Extract the [x, y] coordinate from the center of the cell holding the provided text.  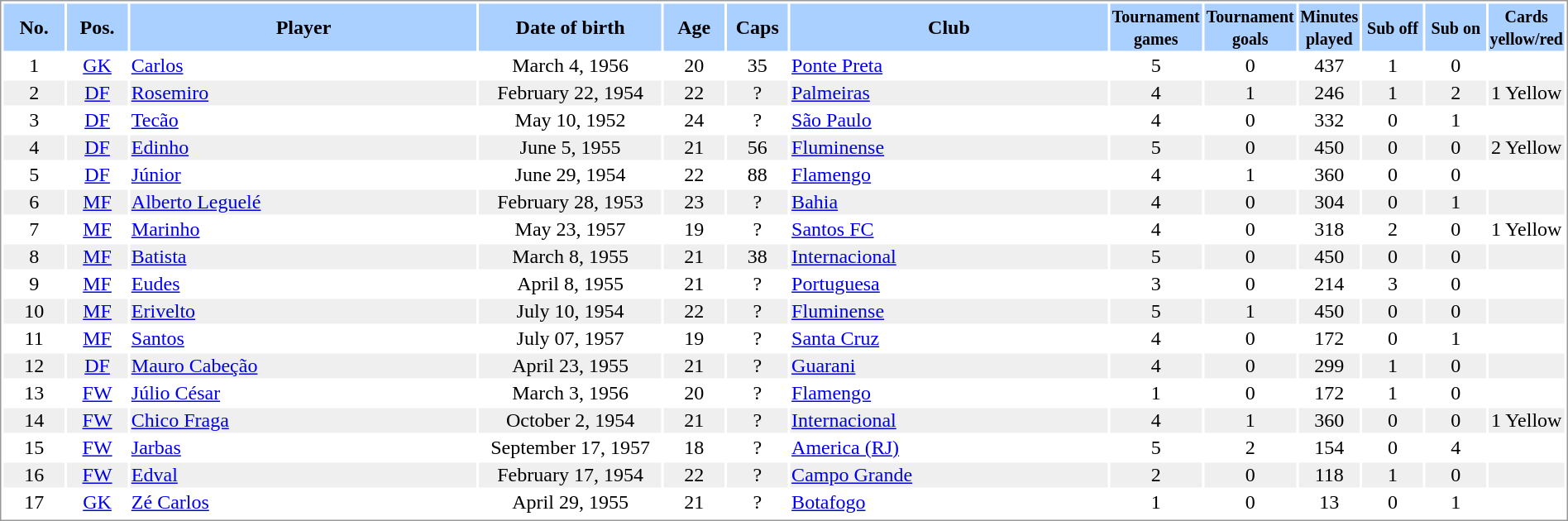
June 5, 1955 [571, 148]
Santa Cruz [949, 338]
8 [33, 257]
April 29, 1955 [571, 502]
February 17, 1954 [571, 476]
Botafogo [949, 502]
Júlio César [303, 393]
Ponte Preta [949, 65]
35 [758, 65]
15 [33, 447]
Bahia [949, 203]
Edval [303, 476]
April 23, 1955 [571, 366]
246 [1329, 93]
14 [33, 421]
April 8, 1955 [571, 284]
No. [33, 26]
Sub off [1393, 26]
10 [33, 312]
24 [695, 120]
Campo Grande [949, 476]
July 10, 1954 [571, 312]
March 4, 1956 [571, 65]
June 29, 1954 [571, 174]
Tecão [303, 120]
12 [33, 366]
437 [1329, 65]
Jarbas [303, 447]
Player [303, 26]
88 [758, 174]
Club [949, 26]
America (RJ) [949, 447]
2 Yellow [1527, 148]
Santos FC [949, 229]
Tournamentgames [1156, 26]
July 07, 1957 [571, 338]
154 [1329, 447]
304 [1329, 203]
7 [33, 229]
Júnior [303, 174]
Pos. [98, 26]
Santos [303, 338]
Guarani [949, 366]
May 23, 1957 [571, 229]
Carlos [303, 65]
Alberto Leguelé [303, 203]
11 [33, 338]
Marinho [303, 229]
318 [1329, 229]
Chico Fraga [303, 421]
18 [695, 447]
17 [33, 502]
Sub on [1456, 26]
332 [1329, 120]
6 [33, 203]
Batista [303, 257]
Tournamentgoals [1250, 26]
Edinho [303, 148]
October 2, 1954 [571, 421]
Mauro Cabeção [303, 366]
São Paulo [949, 120]
May 10, 1952 [571, 120]
February 28, 1953 [571, 203]
Eudes [303, 284]
Date of birth [571, 26]
56 [758, 148]
September 17, 1957 [571, 447]
March 8, 1955 [571, 257]
Palmeiras [949, 93]
Caps [758, 26]
16 [33, 476]
118 [1329, 476]
Minutesplayed [1329, 26]
Zé Carlos [303, 502]
214 [1329, 284]
299 [1329, 366]
Erivelto [303, 312]
9 [33, 284]
February 22, 1954 [571, 93]
Age [695, 26]
38 [758, 257]
Rosemiro [303, 93]
23 [695, 203]
Cardsyellow/red [1527, 26]
March 3, 1956 [571, 393]
Portuguesa [949, 284]
